Provide the (X, Y) coordinate of the cell's center where the given text is located.  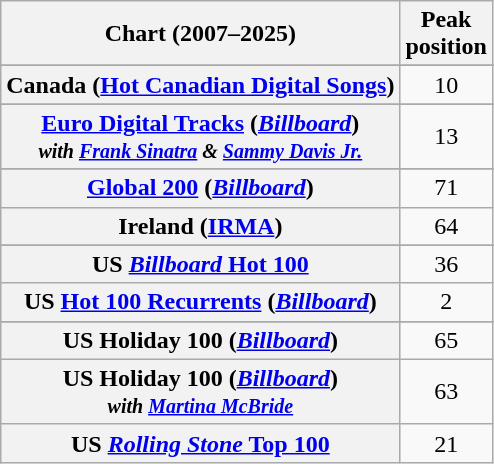
13 (446, 136)
Chart (2007–2025) (200, 34)
71 (446, 188)
Euro Digital Tracks (Billboard)with Frank Sinatra & Sammy Davis Jr. (200, 136)
US Billboard Hot 100 (200, 264)
36 (446, 264)
21 (446, 443)
US Holiday 100 (Billboard)with Martina McBride (200, 392)
Canada (Hot Canadian Digital Songs) (200, 85)
Ireland (IRMA) (200, 226)
Global 200 (Billboard) (200, 188)
2 (446, 302)
US Rolling Stone Top 100 (200, 443)
US Holiday 100 (Billboard) (200, 340)
Peakposition (446, 34)
65 (446, 340)
10 (446, 85)
63 (446, 392)
64 (446, 226)
US Hot 100 Recurrents (Billboard) (200, 302)
